Provide the (x, y) coordinate of the cell's center where the given text is located.  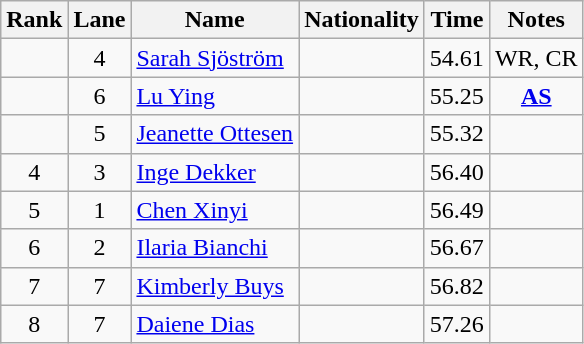
Ilaria Bianchi (215, 248)
55.32 (456, 134)
Sarah Sjöström (215, 58)
Nationality (362, 20)
Inge Dekker (215, 172)
Notes (536, 20)
Name (215, 20)
8 (34, 324)
56.40 (456, 172)
56.67 (456, 248)
Jeanette Ottesen (215, 134)
2 (100, 248)
Daiene Dias (215, 324)
Time (456, 20)
Rank (34, 20)
Chen Xinyi (215, 210)
55.25 (456, 96)
AS (536, 96)
56.49 (456, 210)
57.26 (456, 324)
3 (100, 172)
Lane (100, 20)
54.61 (456, 58)
56.82 (456, 286)
Lu Ying (215, 96)
Kimberly Buys (215, 286)
1 (100, 210)
WR, CR (536, 58)
